Extract the [X, Y] coordinate from the center of the cell holding the provided text.  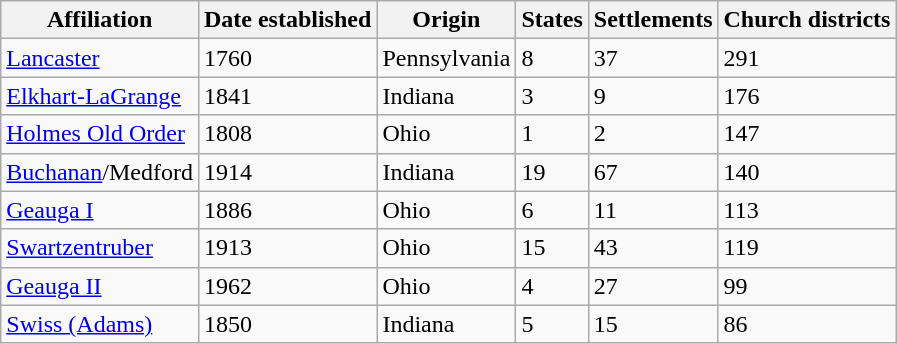
37 [653, 58]
Date established [287, 20]
6 [552, 210]
1913 [287, 248]
States [552, 20]
Settlements [653, 20]
176 [807, 96]
43 [653, 248]
11 [653, 210]
1886 [287, 210]
140 [807, 172]
Origin [446, 20]
19 [552, 172]
Lancaster [100, 58]
3 [552, 96]
Swartzentruber [100, 248]
119 [807, 248]
Geauga II [100, 286]
1914 [287, 172]
1 [552, 134]
2 [653, 134]
Geauga I [100, 210]
5 [552, 324]
1808 [287, 134]
Elkhart-LaGrange [100, 96]
9 [653, 96]
Holmes Old Order [100, 134]
8 [552, 58]
1841 [287, 96]
Church districts [807, 20]
1850 [287, 324]
27 [653, 286]
4 [552, 286]
1760 [287, 58]
67 [653, 172]
291 [807, 58]
Affiliation [100, 20]
113 [807, 210]
1962 [287, 286]
147 [807, 134]
86 [807, 324]
Swiss (Adams) [100, 324]
99 [807, 286]
Pennsylvania [446, 58]
Buchanan/Medford [100, 172]
